Locate the cell with the specified text and output its [x, y] center coordinate. 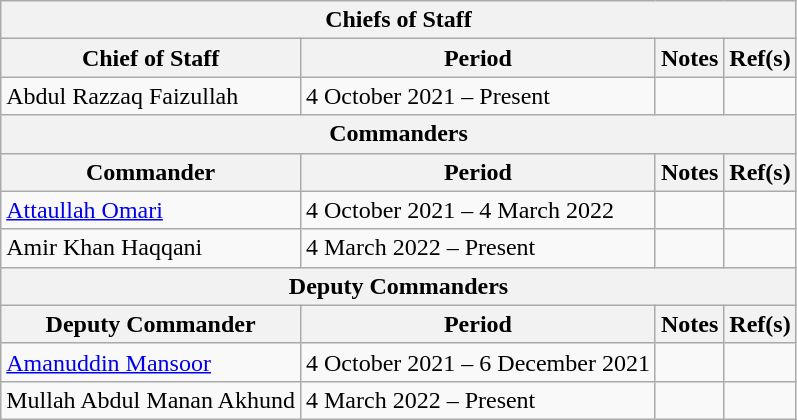
Commanders [398, 134]
Chief of Staff [151, 58]
4 October 2021 – Present [478, 96]
4 October 2021 – 6 December 2021 [478, 362]
Deputy Commander [151, 324]
Attaullah Omari [151, 210]
Commander [151, 172]
Mullah Abdul Manan Akhund [151, 400]
Amir Khan Haqqani [151, 248]
4 October 2021 – 4 March 2022 [478, 210]
Abdul Razzaq Faizullah [151, 96]
Chiefs of Staff [398, 20]
Deputy Commanders [398, 286]
Amanuddin Mansoor [151, 362]
